Locate the cell with the specified text and output its (X, Y) center coordinate. 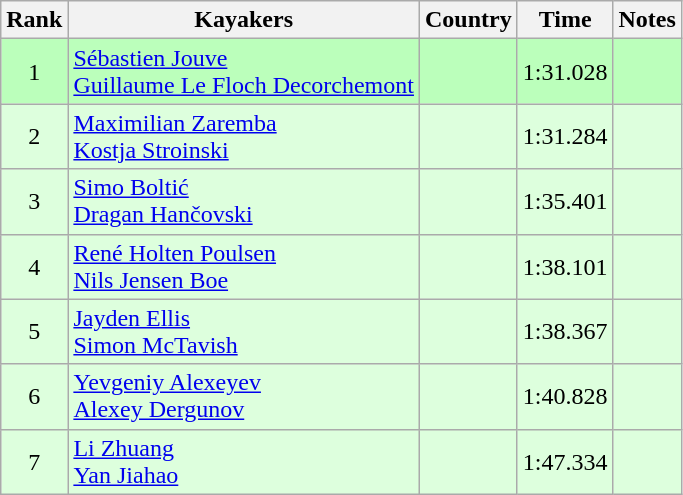
2 (34, 136)
Country (468, 20)
Kayakers (244, 20)
Notes (647, 20)
René Holten PoulsenNils Jensen Boe (244, 266)
Sébastien JouveGuillaume Le Floch Decorchemont (244, 72)
Yevgeniy AlexeyevAlexey Dergunov (244, 396)
Rank (34, 20)
1:47.334 (565, 462)
Maximilian ZarembaKostja Stroinski (244, 136)
4 (34, 266)
1:38.367 (565, 332)
1:35.401 (565, 202)
1:38.101 (565, 266)
Li ZhuangYan Jiahao (244, 462)
1:40.828 (565, 396)
Simo BoltićDragan Hančovski (244, 202)
1:31.028 (565, 72)
1 (34, 72)
5 (34, 332)
7 (34, 462)
Time (565, 20)
Jayden EllisSimon McTavish (244, 332)
6 (34, 396)
3 (34, 202)
1:31.284 (565, 136)
